Provide the (x, y) coordinate of the cell's center where the given text is located.  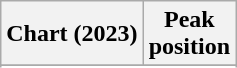
Peakposition (189, 34)
Chart (2023) (72, 34)
